Determine the (X, Y) coordinate at the center of the cell enclosing the given text.  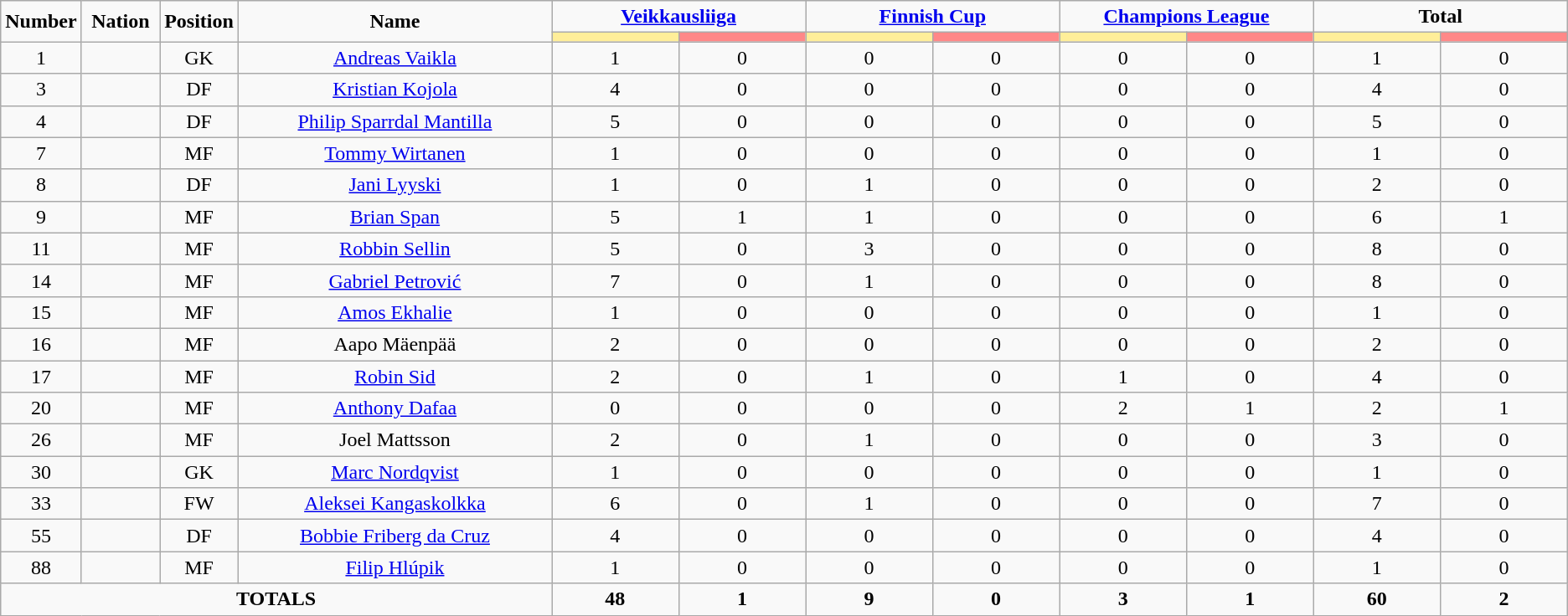
Total (1441, 17)
Robbin Sellin (395, 249)
Position (199, 22)
88 (41, 567)
Name (395, 22)
Gabriel Petrović (395, 280)
Filip Hlúpik (395, 567)
16 (41, 344)
55 (41, 536)
Bobbie Friberg da Cruz (395, 536)
Philip Sparrdal Mantilla (395, 121)
Anthony Dafaa (395, 408)
Brian Span (395, 217)
Andreas Vaikla (395, 58)
17 (41, 376)
Tommy Wirtanen (395, 153)
30 (41, 472)
11 (41, 249)
TOTALS (276, 599)
Finnish Cup (933, 17)
Robin Sid (395, 376)
60 (1377, 599)
Jani Lyyski (395, 185)
20 (41, 408)
FW (199, 504)
Veikkausliiga (678, 17)
Aapo Mäenpää (395, 344)
Number (41, 22)
Nation (121, 22)
48 (615, 599)
Champions League (1186, 17)
15 (41, 312)
Marc Nordqvist (395, 472)
Kristian Kojola (395, 90)
26 (41, 440)
Joel Mattsson (395, 440)
33 (41, 504)
14 (41, 280)
Aleksei Kangaskolkka (395, 504)
Amos Ekhalie (395, 312)
